Identify which cell holds the provided text, then report its (X, Y) central coordinate. 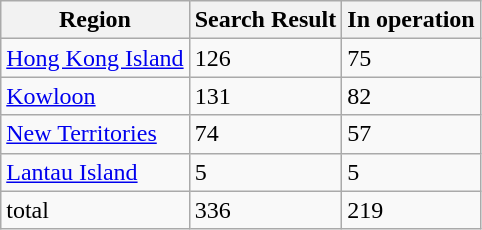
Hong Kong Island (95, 58)
Search Result (266, 20)
126 (266, 58)
131 (266, 96)
total (95, 210)
336 (266, 210)
74 (266, 134)
82 (411, 96)
Kowloon (95, 96)
Lantau Island (95, 172)
219 (411, 210)
New Territories (95, 134)
Region (95, 20)
In operation (411, 20)
75 (411, 58)
57 (411, 134)
